Return the (X, Y) coordinate for the center point of the cell that contains the specified text.  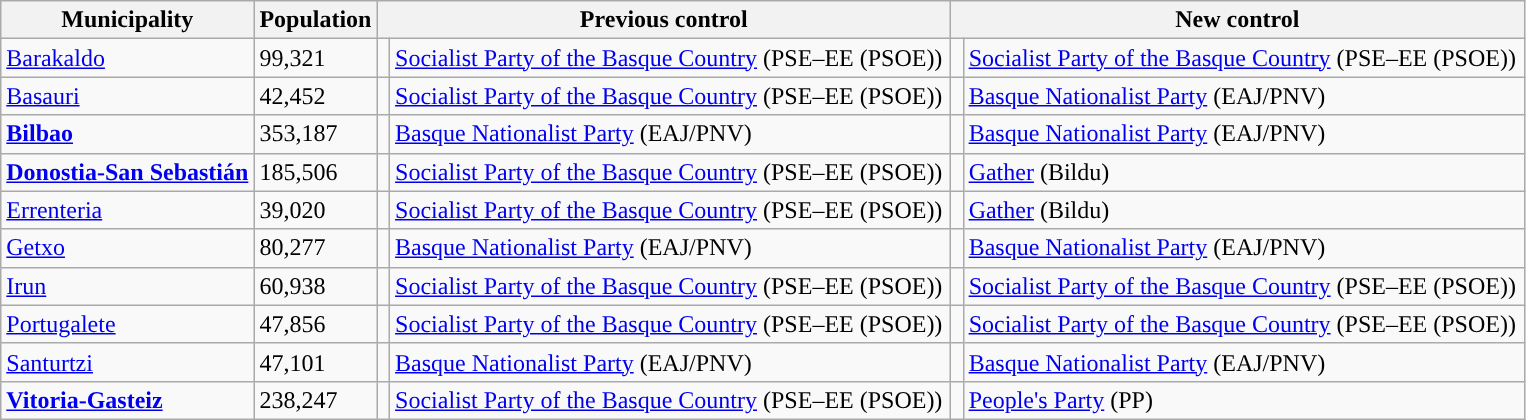
47,101 (316, 362)
80,277 (316, 248)
Getxo (128, 248)
Barakaldo (128, 58)
Irun (128, 286)
185,506 (316, 172)
42,452 (316, 96)
Donostia-San Sebastián (128, 172)
Portugalete (128, 324)
Bilbao (128, 134)
353,187 (316, 134)
39,020 (316, 210)
Santurtzi (128, 362)
Basauri (128, 96)
Errenteria (128, 210)
60,938 (316, 286)
People's Party (PP) (1244, 400)
238,247 (316, 400)
New control (1238, 20)
47,856 (316, 324)
99,321 (316, 58)
Population (316, 20)
Vitoria-Gasteiz (128, 400)
Previous control (664, 20)
Municipality (128, 20)
